Pinpoint the cell where the given text exists, returning its (x, y) midpoint coordinate. 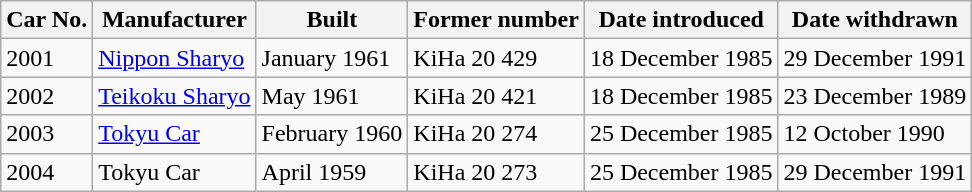
2004 (47, 172)
KiHa 20 273 (496, 172)
February 1960 (332, 134)
23 December 1989 (875, 96)
Nippon Sharyo (174, 58)
2001 (47, 58)
Car No. (47, 20)
Former number (496, 20)
KiHa 20 421 (496, 96)
Date introduced (681, 20)
KiHa 20 274 (496, 134)
KiHa 20 429 (496, 58)
Built (332, 20)
April 1959 (332, 172)
2003 (47, 134)
May 1961 (332, 96)
2002 (47, 96)
Date withdrawn (875, 20)
Manufacturer (174, 20)
January 1961 (332, 58)
12 October 1990 (875, 134)
Teikoku Sharyo (174, 96)
